Capture the cell that displays the provided text and extract its [X, Y] central coordinate. 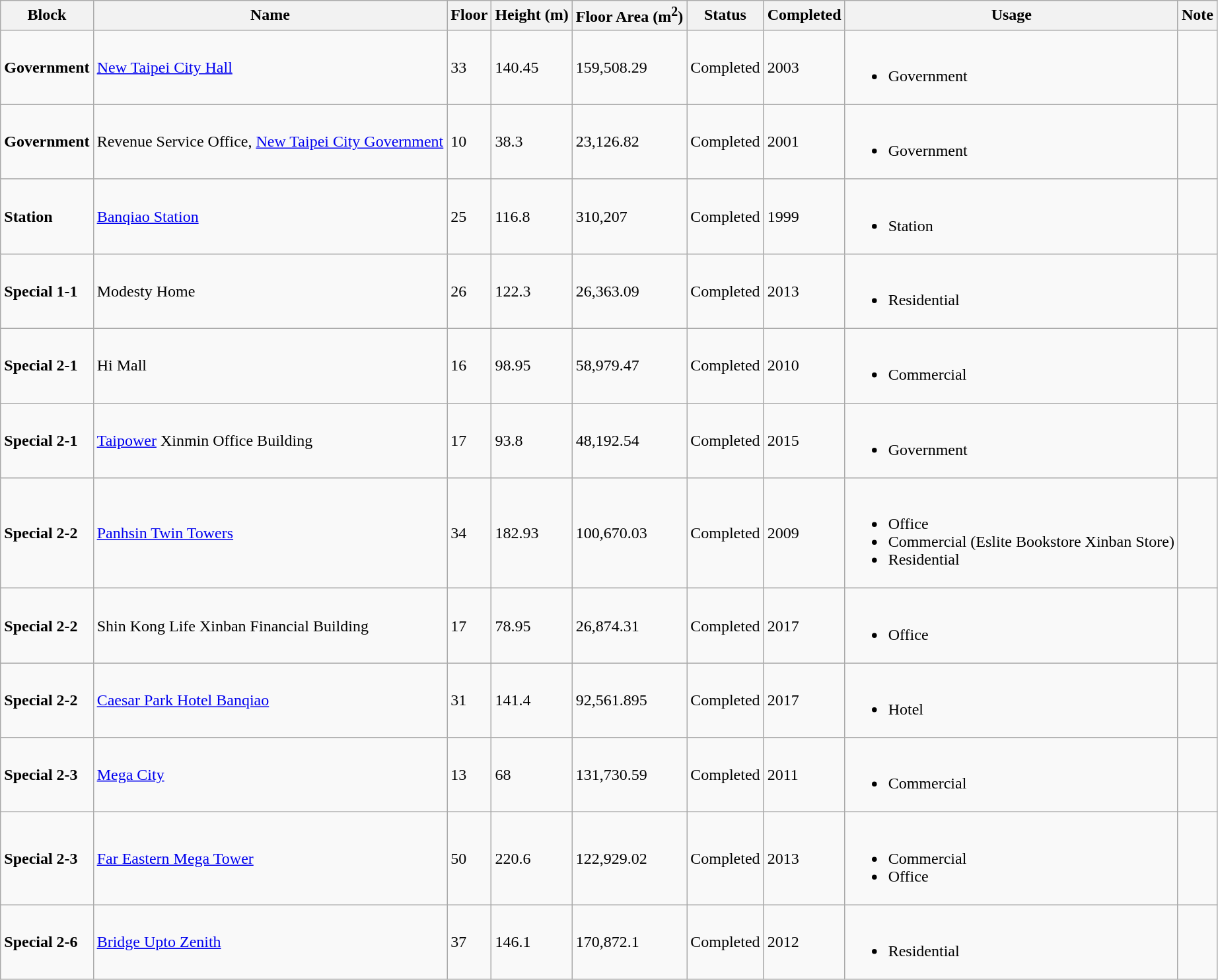
48,192.54 [629, 441]
2010 [805, 366]
Shin Kong Life Xinban Financial Building [270, 626]
25 [469, 217]
Banqiao Station [270, 217]
Modesty Home [270, 291]
170,872.1 [629, 942]
Office [1011, 626]
1999 [805, 217]
Note [1197, 16]
2009 [805, 534]
Caesar Park Hotel Banqiao [270, 700]
116.8 [532, 217]
Status [725, 16]
38.3 [532, 141]
Hotel [1011, 700]
New Taipei City Hall [270, 67]
Bridge Upto Zenith [270, 942]
Usage [1011, 16]
OfficeCommercial (Eslite Bookstore Xinban Store)Residential [1011, 534]
Mega City [270, 775]
98.95 [532, 366]
182.93 [532, 534]
Taipower Xinmin Office Building [270, 441]
16 [469, 366]
131,730.59 [629, 775]
13 [469, 775]
26 [469, 291]
2012 [805, 942]
Panhsin Twin Towers [270, 534]
93.8 [532, 441]
140.45 [532, 67]
310,207 [629, 217]
Floor [469, 16]
100,670.03 [629, 534]
Far Eastern Mega Tower [270, 858]
26,874.31 [629, 626]
2003 [805, 67]
122,929.02 [629, 858]
26,363.09 [629, 291]
33 [469, 67]
58,979.47 [629, 366]
10 [469, 141]
Hi Mall [270, 366]
Floor Area (m2) [629, 16]
50 [469, 858]
CommercialOffice [1011, 858]
2015 [805, 441]
141.4 [532, 700]
146.1 [532, 942]
122.3 [532, 291]
Block [47, 16]
78.95 [532, 626]
Name [270, 16]
Special 2-6 [47, 942]
92,561.895 [629, 700]
37 [469, 942]
Special 1-1 [47, 291]
68 [532, 775]
159,508.29 [629, 67]
34 [469, 534]
Height (m) [532, 16]
220.6 [532, 858]
2011 [805, 775]
2001 [805, 141]
Revenue Service Office, New Taipei City Government [270, 141]
31 [469, 700]
23,126.82 [629, 141]
